Search for the cell housing the specified text and yield its [X, Y] center coordinate. 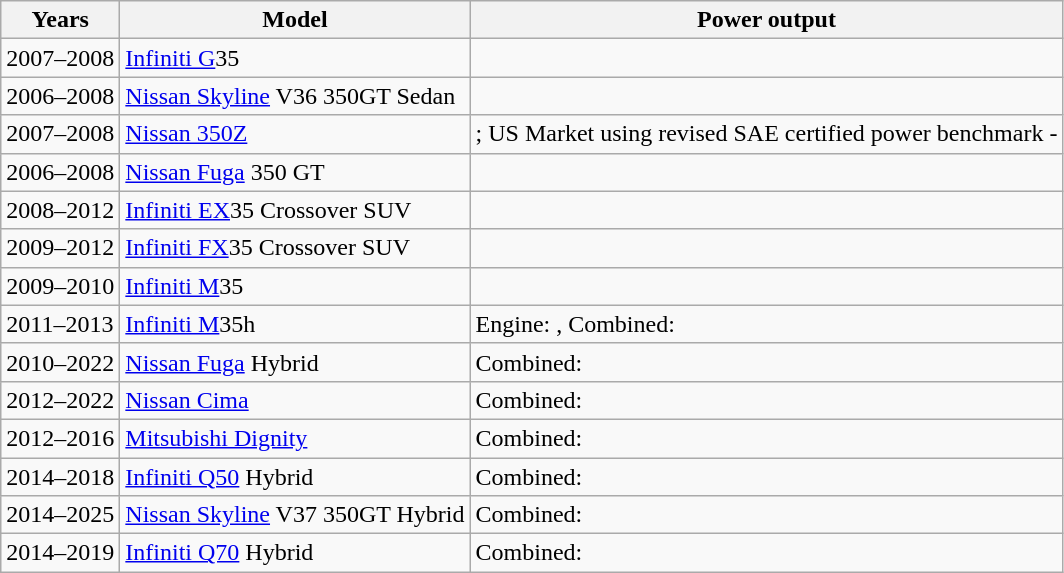
Nissan Fuga 350 GT [295, 172]
2012–2016 [60, 438]
Years [60, 20]
2008–2012 [60, 210]
Infiniti FX35 Crossover SUV [295, 248]
2014–2025 [60, 515]
2011–2013 [60, 324]
Nissan Fuga Hybrid [295, 362]
; US Market using revised SAE certified power benchmark - [766, 134]
2010–2022 [60, 362]
Nissan Skyline V36 350GT Sedan [295, 96]
Engine: , Combined: [766, 324]
Infiniti Q50 Hybrid [295, 477]
Nissan Cima [295, 400]
Infiniti G35 [295, 58]
Infiniti Q70 Hybrid [295, 553]
Infiniti M35h [295, 324]
Infiniti M35 [295, 286]
2014–2019 [60, 553]
Nissan 350Z [295, 134]
Model [295, 20]
Infiniti EX35 Crossover SUV [295, 210]
Mitsubishi Dignity [295, 438]
2009–2012 [60, 248]
Nissan Skyline V37 350GT Hybrid [295, 515]
2009–2010 [60, 286]
2014–2018 [60, 477]
Power output [766, 20]
2012–2022 [60, 400]
